Search for the cell housing the specified text and yield its [X, Y] center coordinate. 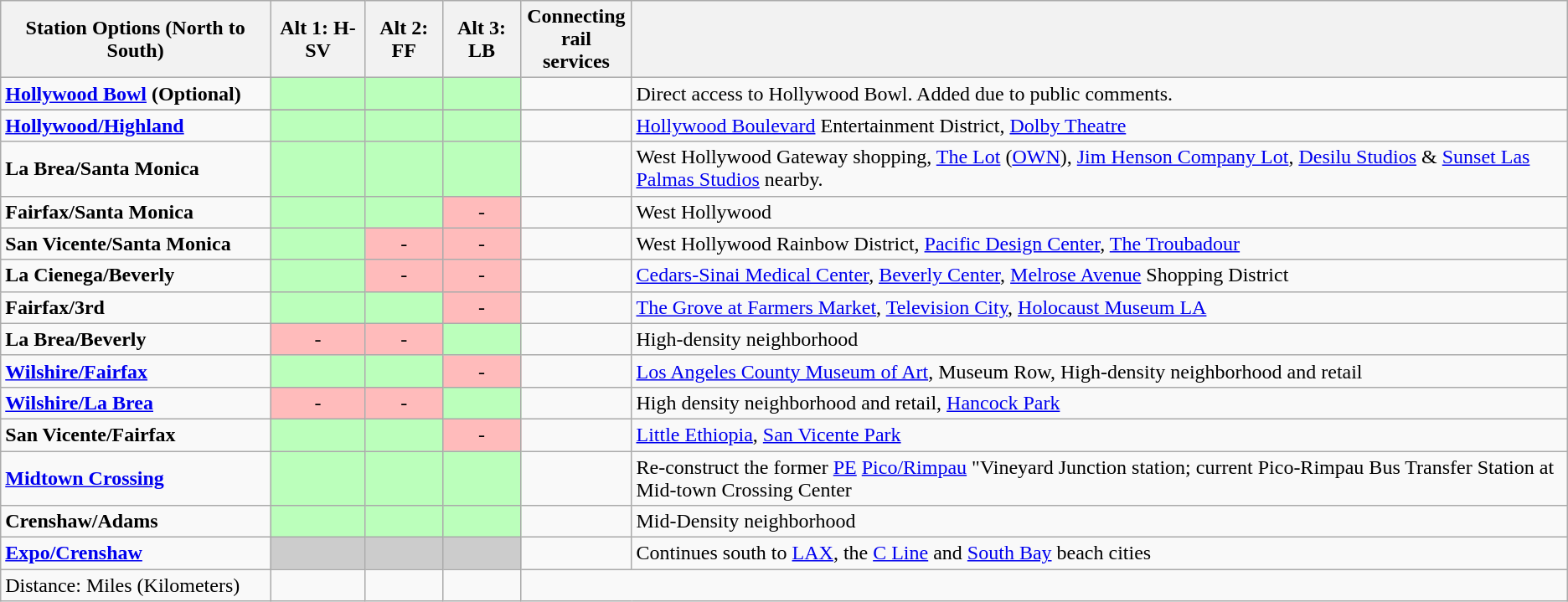
La Brea/Santa Monica [136, 169]
High-density neighborhood [1099, 339]
Wilshire/Fairfax [136, 371]
San Vicente/Fairfax [136, 435]
Little Ethiopia, San Vicente Park [1099, 435]
Alt 1: H-SV [317, 39]
Midtown Crossing [136, 477]
Mid-Density neighborhood [1099, 522]
West Hollywood Gateway shopping, The Lot (OWN), Jim Henson Company Lot, Desilu Studios & Sunset Las Palmas Studios nearby. [1099, 169]
Los Angeles County Museum of Art, Museum Row, High-density neighborhood and retail [1099, 371]
Cedars-Sinai Medical Center, Beverly Center, Melrose Avenue Shopping District [1099, 275]
Connectingrail services [576, 39]
High density neighborhood and retail, Hancock Park [1099, 403]
Hollywood Boulevard Entertainment District, Dolby Theatre [1099, 126]
Distance: Miles (Kilometers) [136, 585]
Expo/Crenshaw [136, 553]
West Hollywood Rainbow District, Pacific Design Center, The Troubadour [1099, 244]
Re-construct the former PE Pico/Rimpau "Vineyard Junction station; current Pico-Rimpau Bus Transfer Station at Mid-town Crossing Center [1099, 477]
San Vicente/Santa Monica [136, 244]
La Brea/Beverly [136, 339]
Fairfax/Santa Monica [136, 212]
Crenshaw/Adams [136, 522]
La Cienega/Beverly [136, 275]
Continues south to LAX, the C Line and South Bay beach cities [1099, 553]
West Hollywood [1099, 212]
Alt 3: LB [482, 39]
Hollywood Bowl (Optional) [136, 94]
Station Options (North to South) [136, 39]
Hollywood/Highland [136, 126]
The Grove at Farmers Market, Television City, Holocaust Museum LA [1099, 307]
Fairfax/3rd [136, 307]
Wilshire/La Brea [136, 403]
Alt 2: FF [404, 39]
Direct access to Hollywood Bowl. Added due to public comments. [1099, 94]
